Find where the given text appears and provide that cell's center as (x, y) coordinate. 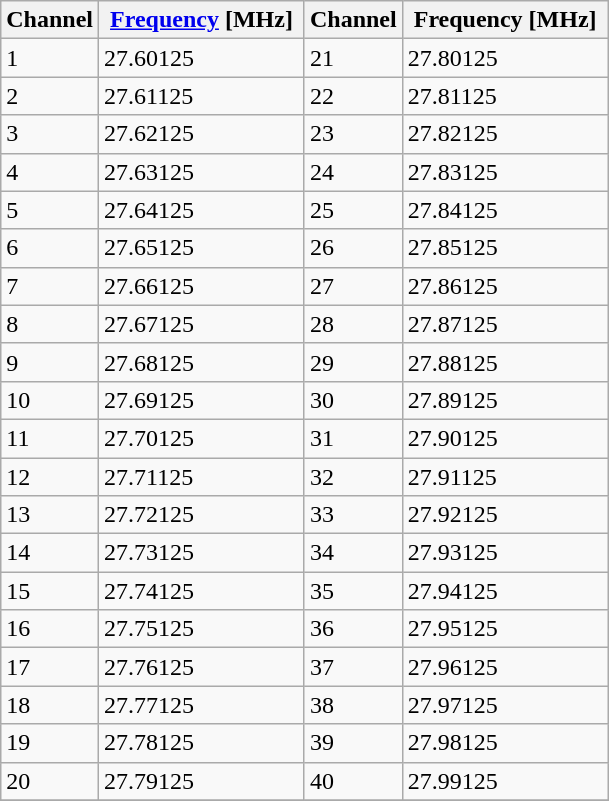
27.72125 (202, 515)
39 (353, 743)
19 (50, 743)
27.73125 (202, 553)
27.92125 (505, 515)
27.61125 (202, 96)
5 (50, 210)
27.67125 (202, 324)
27.74125 (202, 591)
12 (50, 477)
37 (353, 667)
27.68125 (202, 362)
27.76125 (202, 667)
27.80125 (505, 58)
27.89125 (505, 400)
31 (353, 438)
36 (353, 629)
35 (353, 591)
34 (353, 553)
27.93125 (505, 553)
27.63125 (202, 172)
2 (50, 96)
25 (353, 210)
27.64125 (202, 210)
27.66125 (202, 286)
27.71125 (202, 477)
7 (50, 286)
30 (353, 400)
27.99125 (505, 781)
27.78125 (202, 743)
17 (50, 667)
6 (50, 248)
3 (50, 134)
27.94125 (505, 591)
27.95125 (505, 629)
27.65125 (202, 248)
11 (50, 438)
27.90125 (505, 438)
24 (353, 172)
9 (50, 362)
27.88125 (505, 362)
29 (353, 362)
14 (50, 553)
27.98125 (505, 743)
38 (353, 705)
20 (50, 781)
27.70125 (202, 438)
1 (50, 58)
33 (353, 515)
27.82125 (505, 134)
27.79125 (202, 781)
27.96125 (505, 667)
10 (50, 400)
27.91125 (505, 477)
27.86125 (505, 286)
27.69125 (202, 400)
27.84125 (505, 210)
27.97125 (505, 705)
27.60125 (202, 58)
8 (50, 324)
27.83125 (505, 172)
15 (50, 591)
27.81125 (505, 96)
40 (353, 781)
22 (353, 96)
27.77125 (202, 705)
28 (353, 324)
27.85125 (505, 248)
13 (50, 515)
23 (353, 134)
18 (50, 705)
27.87125 (505, 324)
4 (50, 172)
21 (353, 58)
32 (353, 477)
27 (353, 286)
27.75125 (202, 629)
16 (50, 629)
27.62125 (202, 134)
26 (353, 248)
